Detect which cell encompasses the target text, then output its (X, Y) center coordinate. 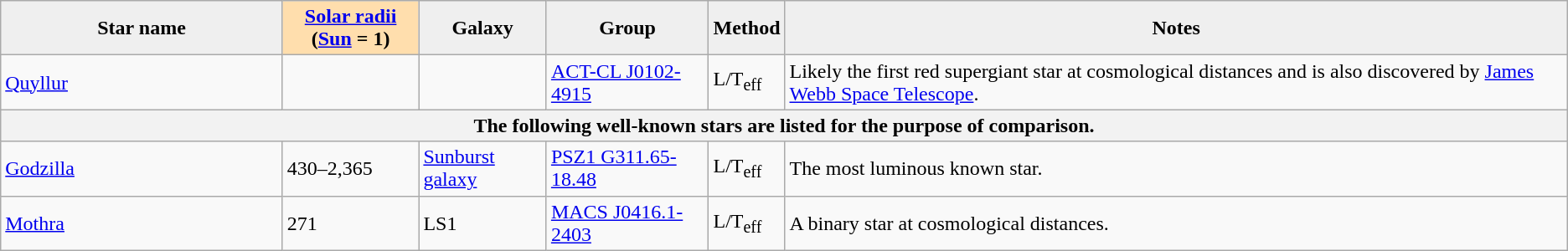
Group (627, 28)
MACS J0416.1-2403 (627, 223)
Method (747, 28)
Solar radii(Sun = 1) (350, 28)
Sunburst galaxy (482, 169)
Notes (1176, 28)
271 (350, 223)
LS1 (482, 223)
Galaxy (482, 28)
Star name (142, 28)
Quyllur (142, 82)
The most luminous known star. (1176, 169)
PSZ1 G311.65-18.48 (627, 169)
430–2,365 (350, 169)
ACT-CL J0102-4915 (627, 82)
Godzilla (142, 169)
Mothra (142, 223)
Likely the first red supergiant star at cosmological distances and is also discovered by James Webb Space Telescope. (1176, 82)
A binary star at cosmological distances. (1176, 223)
The following well-known stars are listed for the purpose of comparison. (784, 125)
